Search for the cell housing the specified text and yield its [X, Y] center coordinate. 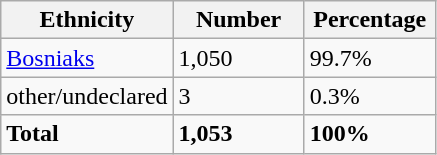
Total [87, 134]
1,053 [238, 134]
99.7% [370, 58]
Percentage [370, 20]
Bosniaks [87, 58]
other/undeclared [87, 96]
Ethnicity [87, 20]
Number [238, 20]
3 [238, 96]
1,050 [238, 58]
0.3% [370, 96]
100% [370, 134]
